Return (x, y) of the center of cell containing provided text 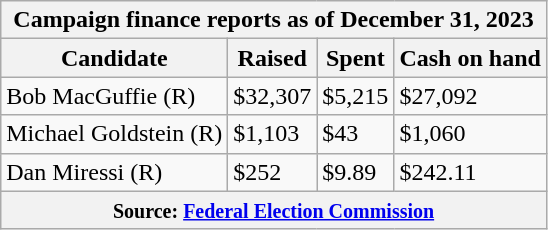
$242.11 (470, 172)
Cash on hand (470, 58)
Michael Goldstein (R) (114, 134)
Raised (272, 58)
$43 (356, 134)
$1,060 (470, 134)
Candidate (114, 58)
Bob MacGuffie (R) (114, 96)
Dan Miressi (R) (114, 172)
$5,215 (356, 96)
Source: Federal Election Commission (274, 210)
$27,092 (470, 96)
$1,103 (272, 134)
$9.89 (356, 172)
$252 (272, 172)
$32,307 (272, 96)
Spent (356, 58)
Campaign finance reports as of December 31, 2023 (274, 20)
